From the cell containing the given text, extract its center point as [x, y] coordinate. 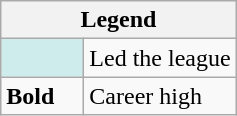
Led the league [160, 58]
Career high [160, 96]
Legend [118, 20]
Bold [42, 96]
